Return the [x, y] coordinate for the center point of the cell that contains the specified text.  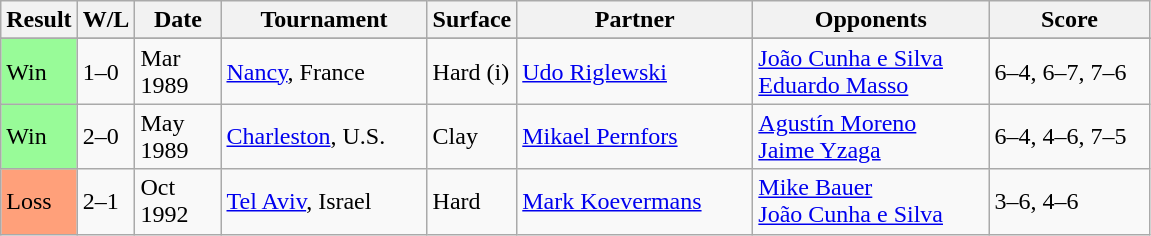
Tel Aviv, Israel [324, 202]
Score [1070, 20]
May 1989 [178, 136]
Hard [472, 202]
2–1 [106, 202]
Mark Koevermans [635, 202]
Hard (i) [472, 72]
João Cunha e Silva Eduardo Masso [871, 72]
6–4, 4–6, 7–5 [1070, 136]
Udo Riglewski [635, 72]
Charleston, U.S. [324, 136]
Mike Bauer João Cunha e Silva [871, 202]
Mar 1989 [178, 72]
3–6, 4–6 [1070, 202]
1–0 [106, 72]
Surface [472, 20]
Opponents [871, 20]
Partner [635, 20]
W/L [106, 20]
6–4, 6–7, 7–6 [1070, 72]
Mikael Pernfors [635, 136]
Oct 1992 [178, 202]
Nancy, France [324, 72]
2–0 [106, 136]
Agustín Moreno Jaime Yzaga [871, 136]
Clay [472, 136]
Date [178, 20]
Tournament [324, 20]
Loss [39, 202]
Result [39, 20]
